Scan for the cell matching the given text and deliver its (x, y) coordinate at center. 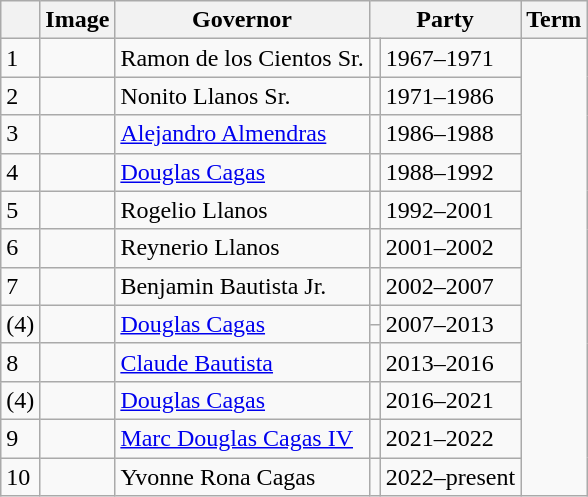
Ramon de los Cientos Sr. (242, 58)
Party (444, 20)
2022–present (450, 477)
Image (78, 20)
5 (20, 210)
Claude Bautista (242, 362)
4 (20, 172)
7 (20, 286)
1986–1988 (450, 134)
1988–1992 (450, 172)
2013–2016 (450, 362)
Yvonne Rona Cagas (242, 477)
Benjamin Bautista Jr. (242, 286)
2016–2021 (450, 400)
1971–1986 (450, 96)
10 (20, 477)
Term (554, 20)
2021–2022 (450, 438)
2002–2007 (450, 286)
1967–1971 (450, 58)
6 (20, 248)
9 (20, 438)
Marc Douglas Cagas IV (242, 438)
3 (20, 134)
2007–2013 (450, 324)
Reynerio Llanos (242, 248)
2 (20, 96)
2001–2002 (450, 248)
Rogelio Llanos (242, 210)
1 (20, 58)
1992–2001 (450, 210)
Nonito Llanos Sr. (242, 96)
Alejandro Almendras (242, 134)
Governor (242, 20)
8 (20, 362)
